Extract the [x, y] coordinate from the center of the cell holding the provided text.  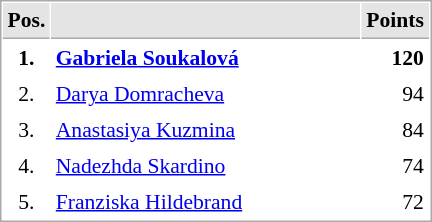
120 [396, 57]
Pos. [26, 21]
74 [396, 165]
Nadezhda Skardino [206, 165]
5. [26, 201]
1. [26, 57]
84 [396, 129]
Points [396, 21]
2. [26, 93]
Gabriela Soukalová [206, 57]
72 [396, 201]
94 [396, 93]
Anastasiya Kuzmina [206, 129]
Darya Domracheva [206, 93]
3. [26, 129]
Franziska Hildebrand [206, 201]
4. [26, 165]
